Output the [x, y] coordinate of the center of the cell containing the given text.  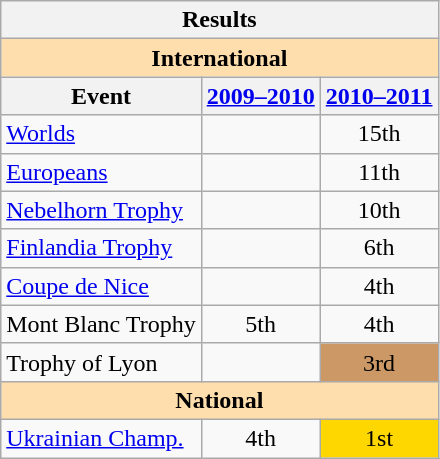
Trophy of Lyon [101, 362]
Mont Blanc Trophy [101, 324]
1st [379, 438]
5th [260, 324]
2010–2011 [379, 96]
National [220, 400]
3rd [379, 362]
2009–2010 [260, 96]
Europeans [101, 172]
Ukrainian Champ. [101, 438]
6th [379, 248]
15th [379, 134]
Finlandia Trophy [101, 248]
Coupe de Nice [101, 286]
Nebelhorn Trophy [101, 210]
Worlds [101, 134]
11th [379, 172]
Event [101, 96]
International [220, 58]
Results [220, 20]
10th [379, 210]
